Determine the [X, Y] coordinate at the center of the cell enclosing the given text.  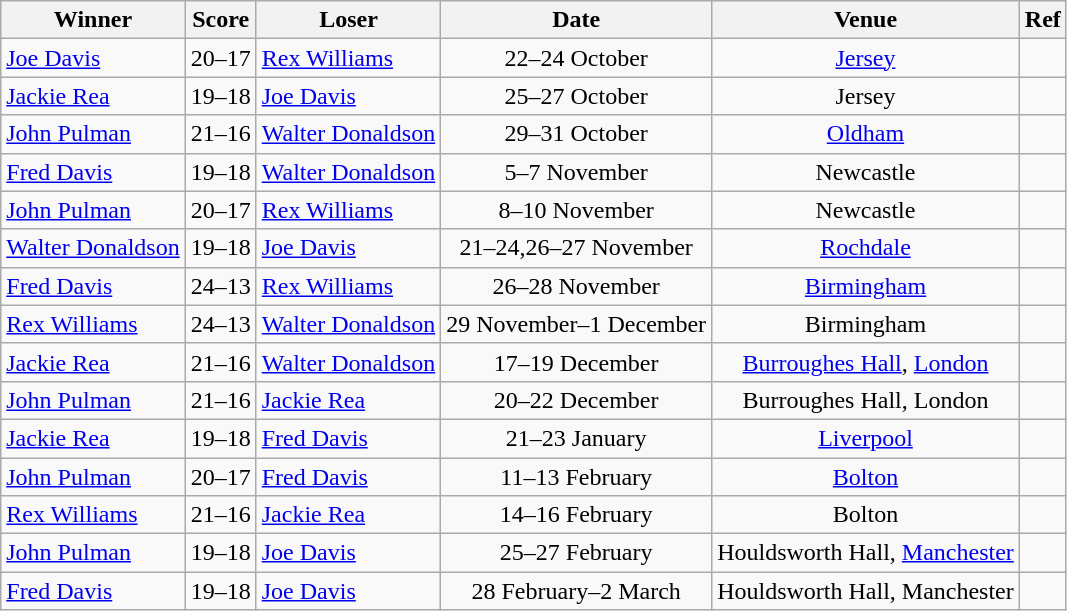
28 February–2 March [576, 591]
8–10 November [576, 210]
14–16 February [576, 515]
29 November–1 December [576, 324]
Liverpool [866, 438]
21–24,26–27 November [576, 248]
29–31 October [576, 134]
Winner [93, 20]
26–28 November [576, 286]
Oldham [866, 134]
Score [220, 20]
Venue [866, 20]
17–19 December [576, 362]
Date [576, 20]
25–27 February [576, 553]
22–24 October [576, 58]
11–13 February [576, 477]
Loser [348, 20]
21–23 January [576, 438]
20–22 December [576, 400]
Rochdale [866, 248]
25–27 October [576, 96]
Ref [1042, 20]
5–7 November [576, 172]
